Find where the given text appears and provide that cell's center as [X, Y] coordinate. 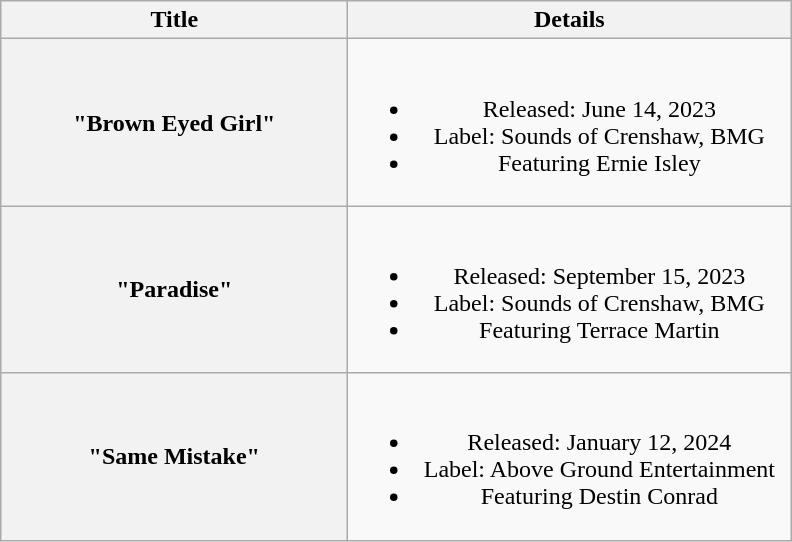
Released: January 12, 2024Label: Above Ground EntertainmentFeaturing Destin Conrad [570, 456]
Released: September 15, 2023Label: Sounds of Crenshaw, BMGFeaturing Terrace Martin [570, 290]
Title [174, 20]
"Same Mistake" [174, 456]
"Brown Eyed Girl" [174, 122]
Released: June 14, 2023Label: Sounds of Crenshaw, BMGFeaturing Ernie Isley [570, 122]
"Paradise" [174, 290]
Details [570, 20]
